From the cell containing the given text, extract its center point as (x, y) coordinate. 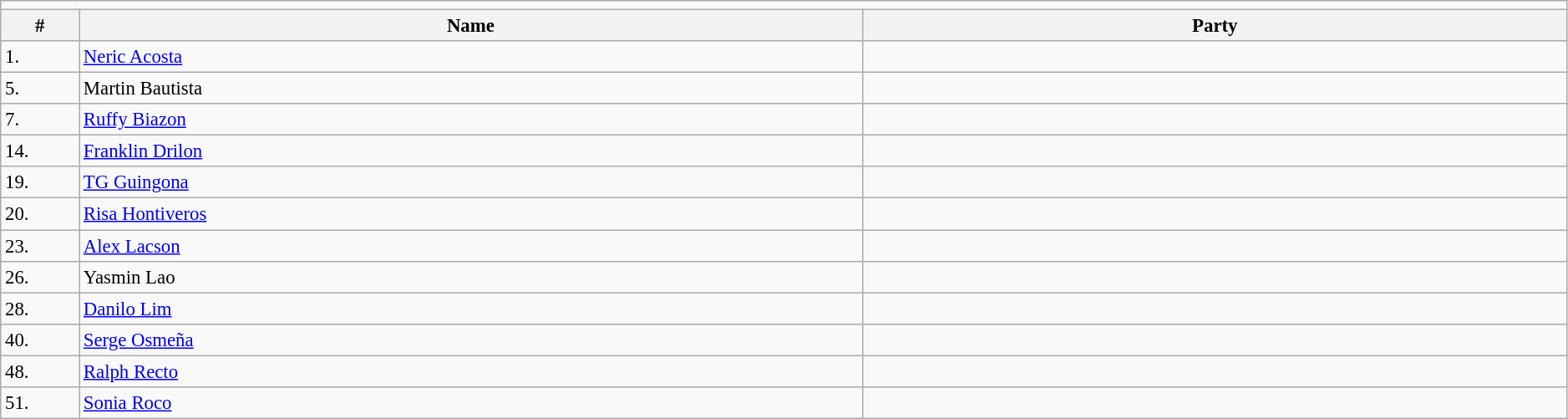
Name (471, 26)
# (40, 26)
Martin Bautista (471, 89)
40. (40, 340)
7. (40, 120)
5. (40, 89)
14. (40, 151)
Franklin Drilon (471, 151)
Serge Osmeña (471, 340)
28. (40, 309)
Ruffy Biazon (471, 120)
20. (40, 214)
Neric Acosta (471, 57)
51. (40, 403)
Alex Lacson (471, 246)
26. (40, 277)
1. (40, 57)
TG Guingona (471, 183)
Sonia Roco (471, 403)
Yasmin Lao (471, 277)
Ralph Recto (471, 371)
Risa Hontiveros (471, 214)
Danilo Lim (471, 309)
23. (40, 246)
Party (1215, 26)
48. (40, 371)
19. (40, 183)
